Return (x, y) of the center of cell containing provided text 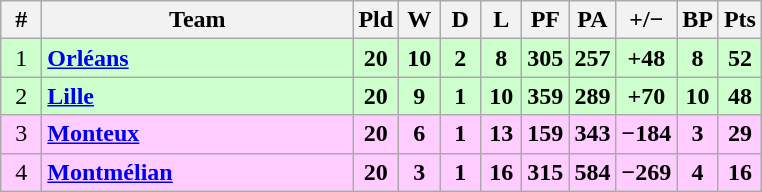
−269 (646, 172)
Monteux (198, 134)
PF (546, 20)
343 (592, 134)
52 (740, 58)
305 (546, 58)
# (22, 20)
PA (592, 20)
Montmélian (198, 172)
289 (592, 96)
Lille (198, 96)
29 (740, 134)
Pts (740, 20)
L (502, 20)
159 (546, 134)
+48 (646, 58)
359 (546, 96)
D (460, 20)
48 (740, 96)
BP (698, 20)
Orléans (198, 58)
Team (198, 20)
6 (420, 134)
+70 (646, 96)
315 (546, 172)
584 (592, 172)
+/− (646, 20)
−184 (646, 134)
13 (502, 134)
257 (592, 58)
Pld (376, 20)
W (420, 20)
9 (420, 96)
